Identify which cell holds the provided text, then report its [x, y] central coordinate. 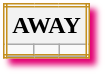
AWAY [46, 25]
